Search for the cell housing the specified text and yield its [X, Y] center coordinate. 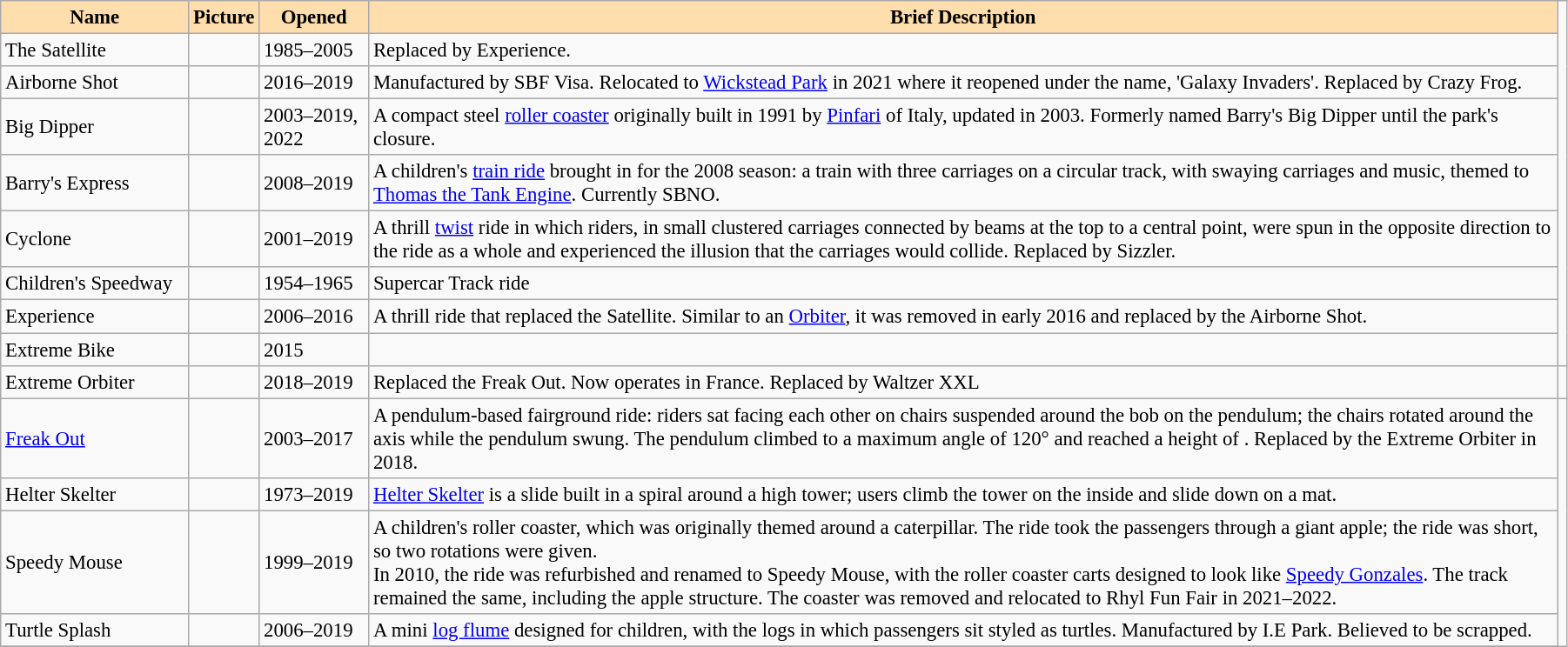
Experience [95, 317]
Freak Out [95, 438]
Brief Description [963, 17]
1985–2005 [314, 50]
Extreme Bike [95, 350]
Airborne Shot [95, 83]
The Satellite [95, 50]
Helter Skelter [95, 494]
A mini log flume designed for children, with the logs in which passengers sit styled as turtles. Manufactured by I.E Park. Believed to be scrapped. [963, 630]
2006–2019 [314, 630]
2008–2019 [314, 183]
Cyclone [95, 240]
1973–2019 [314, 494]
A thrill ride that replaced the Satellite. Similar to an Orbiter, it was removed in early 2016 and replaced by the Airborne Shot. [963, 317]
Manufactured by SBF Visa. Relocated to Wickstead Park in 2021 where it reopened under the name, 'Galaxy Invaders'. Replaced by Crazy Frog. [963, 83]
2016–2019 [314, 83]
Barry's Express [95, 183]
Supercar Track ride [963, 284]
Replaced the Freak Out. Now operates in France. Replaced by Waltzer XXL [963, 382]
Speedy Mouse [95, 562]
Helter Skelter is a slide built in a spiral around a high tower; users climb the tower on the inside and slide down on a mat. [963, 494]
1954–1965 [314, 284]
2003–2019, 2022 [314, 127]
2001–2019 [314, 240]
Turtle Splash [95, 630]
Big Dipper [95, 127]
2018–2019 [314, 382]
Picture [224, 17]
1999–2019 [314, 562]
Opened [314, 17]
2015 [314, 350]
Extreme Orbiter [95, 382]
Children's Speedway [95, 284]
2003–2017 [314, 438]
2006–2016 [314, 317]
Name [95, 17]
Replaced by Experience. [963, 50]
